From the cell containing the given text, extract its center point as [x, y] coordinate. 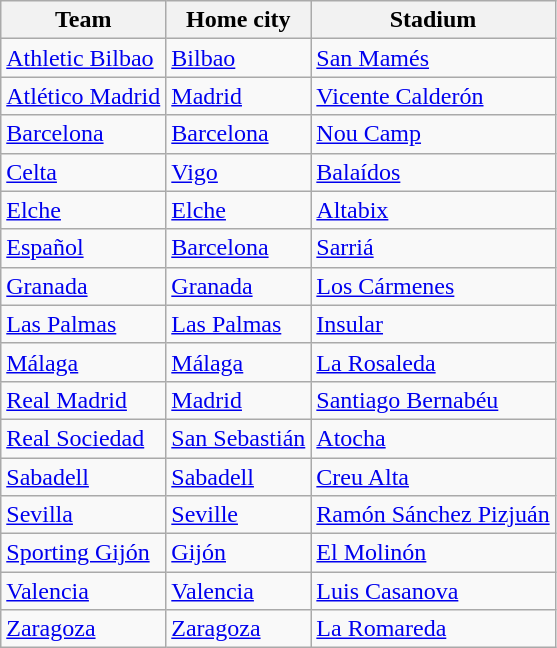
Los Cármenes [433, 286]
Home city [238, 20]
El Molinón [433, 553]
San Sebastián [238, 438]
Vicente Calderón [433, 96]
Bilbao [238, 58]
Team [84, 20]
Real Madrid [84, 400]
Celta [84, 172]
La Rosaleda [433, 362]
Sporting Gijón [84, 553]
Santiago Bernabéu [433, 400]
Balaídos [433, 172]
Altabix [433, 210]
Ramón Sánchez Pizjuán [433, 515]
Sarriá [433, 248]
Vigo [238, 172]
Sevilla [84, 515]
Atocha [433, 438]
Nou Camp [433, 134]
Stadium [433, 20]
Gijón [238, 553]
La Romareda [433, 629]
Creu Alta [433, 477]
Real Sociedad [84, 438]
Atlético Madrid [84, 96]
Insular [433, 324]
Luis Casanova [433, 591]
Español [84, 248]
Athletic Bilbao [84, 58]
Seville [238, 515]
San Mamés [433, 58]
